Locate the cell with the specified text and output its [x, y] center coordinate. 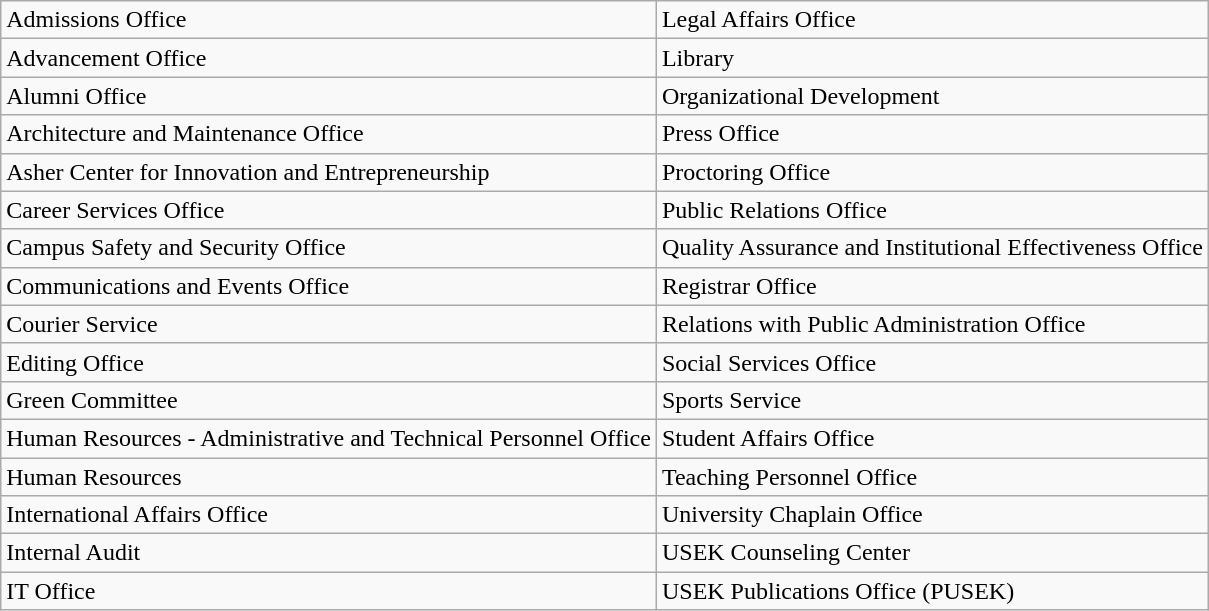
Internal Audit [329, 553]
Architecture and Maintenance Office [329, 134]
Press Office [932, 134]
Editing Office [329, 362]
Teaching Personnel Office [932, 477]
Green Committee [329, 400]
International Affairs Office [329, 515]
Advancement Office [329, 58]
Career Services Office [329, 210]
USEK Counseling Center [932, 553]
Library [932, 58]
Campus Safety and Security Office [329, 248]
Communications and Events Office [329, 286]
Social Services Office [932, 362]
Proctoring Office [932, 172]
Human Resources [329, 477]
IT Office [329, 591]
Courier Service [329, 324]
USEK Publications Office (PUSEK) [932, 591]
Asher Center for Innovation and Entrepreneurship [329, 172]
Alumni Office [329, 96]
Admissions Office [329, 20]
Sports Service [932, 400]
Human Resources - Administrative and Technical Personnel Office [329, 438]
Student Affairs Office [932, 438]
Relations with Public Administration Office [932, 324]
University Chaplain Office [932, 515]
Organizational Development [932, 96]
Registrar Office [932, 286]
Quality Assurance and Institutional Effectiveness Office [932, 248]
Public Relations Office [932, 210]
Legal Affairs Office [932, 20]
